Capture the cell that displays the provided text and extract its [x, y] central coordinate. 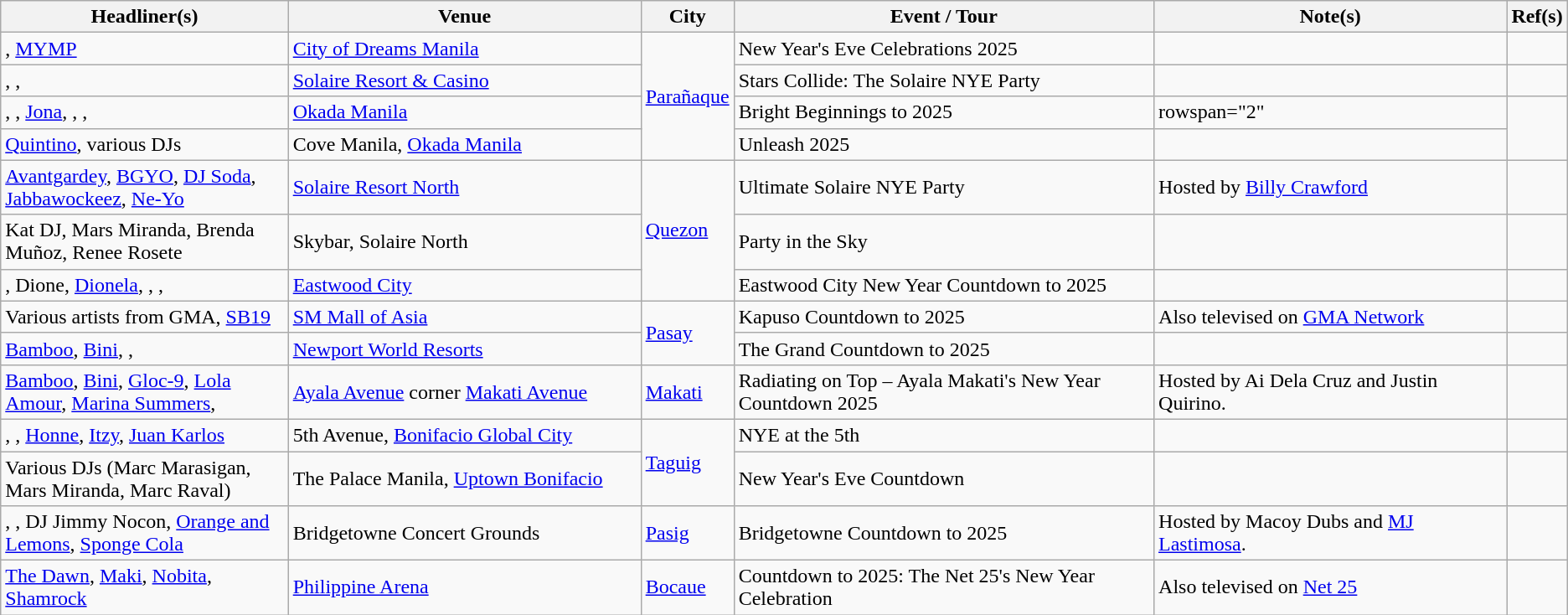
City of Dreams Manila [464, 49]
Ayala Avenue corner Makati Avenue [464, 392]
SM Mall of Asia [464, 317]
, , Honne, Itzy, Juan Karlos [144, 435]
Party in the Sky [943, 241]
Cove Manila, Okada Manila [464, 144]
5th Avenue, Bonifacio Global City [464, 435]
Taguig [687, 463]
Stars Collide: The Solaire NYE Party [943, 80]
City [687, 17]
Bridgetowne Concert Grounds [464, 533]
, MYMP [144, 49]
Hosted by Billy Crawford [1330, 188]
Bright Beginnings to 2025 [943, 112]
Newport World Resorts [464, 349]
Quezon [687, 230]
, , Jona, , , [144, 112]
NYE at the 5th [943, 435]
Venue [464, 17]
Headliner(s) [144, 17]
, , DJ Jimmy Nocon, Orange and Lemons, Sponge Cola [144, 533]
Pasig [687, 533]
Eastwood City [464, 285]
Solaire Resort North [464, 188]
, , [144, 80]
Solaire Resort & Casino [464, 80]
Event / Tour [943, 17]
Avantgardey, BGYO, DJ Soda, Jabbawockeez, Ne-Yo [144, 188]
Skybar, Solaire North [464, 241]
New Year's Eve Celebrations 2025 [943, 49]
, Dione, Dionela, , , [144, 285]
New Year's Eve Countdown [943, 478]
Ref(s) [1537, 17]
Kat DJ, Mars Miranda, Brenda Muñoz, Renee Rosete [144, 241]
Various artists from GMA, SB19 [144, 317]
Quintino, various DJs [144, 144]
Also televised on Net 25 [1330, 588]
Countdown to 2025: The Net 25's New Year Celebration [943, 588]
rowspan="2" [1330, 112]
The Grand Countdown to 2025 [943, 349]
Bamboo, Bini, Gloc-9, Lola Amour, Marina Summers, [144, 392]
Various DJs (Marc Marasigan, Mars Miranda, Marc Raval) [144, 478]
Kapuso Countdown to 2025 [943, 317]
Bocaue [687, 588]
Unleash 2025 [943, 144]
Bridgetowne Countdown to 2025 [943, 533]
Pasay [687, 333]
Okada Manila [464, 112]
Hosted by Ai Dela Cruz and Justin Quirino. [1330, 392]
The Palace Manila, Uptown Bonifacio [464, 478]
Also televised on GMA Network [1330, 317]
Hosted by Macoy Dubs and MJ Lastimosa. [1330, 533]
The Dawn, Maki, Nobita, Shamrock [144, 588]
Ultimate Solaire NYE Party [943, 188]
Philippine Arena [464, 588]
Note(s) [1330, 17]
Radiating on Top – Ayala Makati's New Year Countdown 2025 [943, 392]
Parañaque [687, 96]
Bamboo, Bini, , [144, 349]
Makati [687, 392]
Eastwood City New Year Countdown to 2025 [943, 285]
